Provide the (X, Y) coordinate of the cell's center where the given text is located.  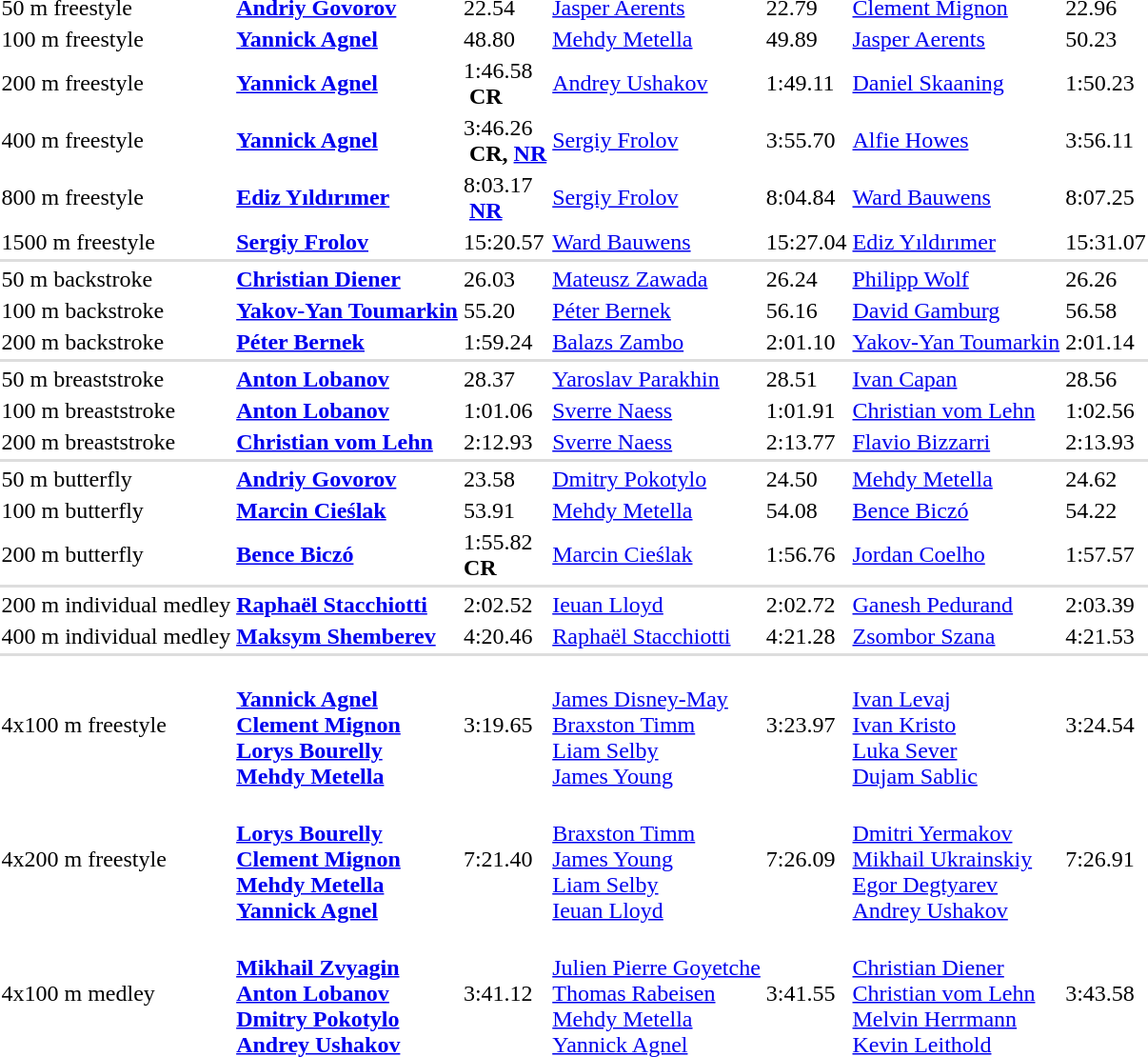
48.80 (505, 39)
28.37 (505, 379)
200 m freestyle (116, 84)
56.58 (1106, 310)
26.24 (806, 279)
Jasper Aerents (956, 39)
2:01.14 (1106, 342)
200 m breaststroke (116, 442)
7:21.40 (505, 859)
400 m freestyle (116, 141)
Yaroslav Parakhin (657, 379)
15:31.07 (1106, 242)
54.22 (1106, 510)
26.26 (1106, 279)
4:20.46 (505, 636)
1:02.56 (1106, 410)
15:27.04 (806, 242)
100 m freestyle (116, 39)
7:26.09 (806, 859)
24.62 (1106, 479)
50 m backstroke (116, 279)
50 m butterfly (116, 479)
50.23 (1106, 39)
2:12.93 (505, 442)
2:13.93 (1106, 442)
4:21.53 (1106, 636)
1:01.91 (806, 410)
Ivan Capan (956, 379)
54.08 (806, 510)
Flavio Bizzarri (956, 442)
1:50.23 (1106, 84)
1:55.82 CR (505, 554)
23.58 (505, 479)
1:49.11 (806, 84)
53.91 (505, 510)
26.03 (505, 279)
1:01.06 (505, 410)
2:03.39 (1106, 605)
Andrey Ushakov (657, 84)
3:19.65 (505, 725)
49.89 (806, 39)
Philipp Wolf (956, 279)
1:59.24 (505, 342)
200 m individual medley (116, 605)
400 m individual medley (116, 636)
100 m butterfly (116, 510)
3:56.11 (1106, 141)
Ieuan Lloyd (657, 605)
3:24.54 (1106, 725)
3:46.26 CR, NR (505, 141)
Balazs Zambo (657, 342)
Maksym Shemberev (347, 636)
Dmitri YermakovMikhail UkrainskiyEgor DegtyarevAndrey Ushakov (956, 859)
2:01.10 (806, 342)
1:46.58 CR (505, 84)
Jordan Coelho (956, 554)
4x200 m freestyle (116, 859)
Lorys BourellyClement MignonMehdy MetellaYannick Agnel (347, 859)
28.56 (1106, 379)
28.51 (806, 379)
Dmitry Pokotylo (657, 479)
3:23.97 (806, 725)
Ivan LevajIvan KristoLuka SeverDujam Sablic (956, 725)
3:55.70 (806, 141)
Mateusz Zawada (657, 279)
56.16 (806, 310)
David Gamburg (956, 310)
1500 m freestyle (116, 242)
James Disney-MayBraxston TimmLiam SelbyJames Young (657, 725)
8:04.84 (806, 198)
1:57.57 (1106, 554)
8:07.25 (1106, 198)
4:21.28 (806, 636)
Zsombor Szana (956, 636)
Daniel Skaaning (956, 84)
Ganesh Pedurand (956, 605)
4x100 m freestyle (116, 725)
24.50 (806, 479)
1:56.76 (806, 554)
50 m breaststroke (116, 379)
7:26.91 (1106, 859)
2:02.72 (806, 605)
200 m backstroke (116, 342)
Braxston TimmJames YoungLiam SelbyIeuan Lloyd (657, 859)
Yannick AgnelClement MignonLorys BourellyMehdy Metella (347, 725)
8:03.17 NR (505, 198)
2:02.52 (505, 605)
2:13.77 (806, 442)
Alfie Howes (956, 141)
100 m backstroke (116, 310)
Andriy Govorov (347, 479)
55.20 (505, 310)
15:20.57 (505, 242)
800 m freestyle (116, 198)
Christian Diener (347, 279)
100 m breaststroke (116, 410)
200 m butterfly (116, 554)
